Pinpoint the cell where the given text exists, returning its [x, y] midpoint coordinate. 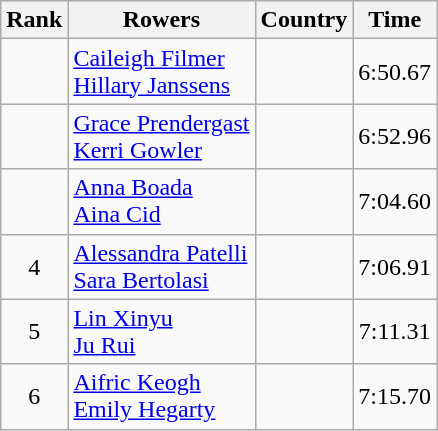
Grace PrendergastKerri Gowler [162, 136]
Country [304, 20]
Rank [34, 20]
Caileigh FilmerHillary Janssens [162, 72]
7:06.91 [395, 266]
Anna BoadaAina Cid [162, 202]
5 [34, 332]
6:52.96 [395, 136]
7:11.31 [395, 332]
Rowers [162, 20]
Aifric KeoghEmily Hegarty [162, 396]
7:15.70 [395, 396]
Alessandra PatelliSara Bertolasi [162, 266]
Lin XinyuJu Rui [162, 332]
4 [34, 266]
6:50.67 [395, 72]
6 [34, 396]
Time [395, 20]
7:04.60 [395, 202]
